Return [X, Y] of the center of cell containing provided text 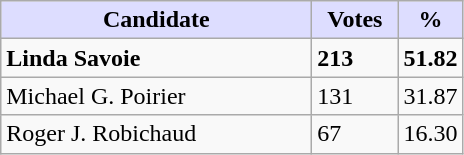
213 [355, 58]
Michael G. Poirier [156, 96]
Roger J. Robichaud [156, 134]
16.30 [430, 134]
Votes [355, 20]
131 [355, 96]
67 [355, 134]
31.87 [430, 96]
Linda Savoie [156, 58]
51.82 [430, 58]
Candidate [156, 20]
% [430, 20]
